Locate the cell with the specified text and output its (x, y) center coordinate. 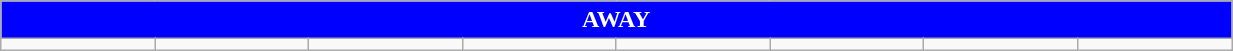
AWAY (616, 20)
